Search for the cell housing the specified text and yield its [X, Y] center coordinate. 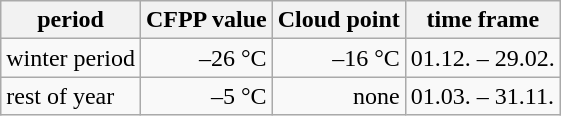
rest of year [71, 96]
time frame [482, 20]
period [71, 20]
01.03. – 31.11. [482, 96]
winter period [71, 58]
01.12. – 29.02. [482, 58]
Cloud point [338, 20]
–16 °C [338, 58]
CFPP value [206, 20]
–5 °C [206, 96]
–26 °C [206, 58]
none [338, 96]
